Scan for the cell matching the given text and deliver its [x, y] coordinate at center. 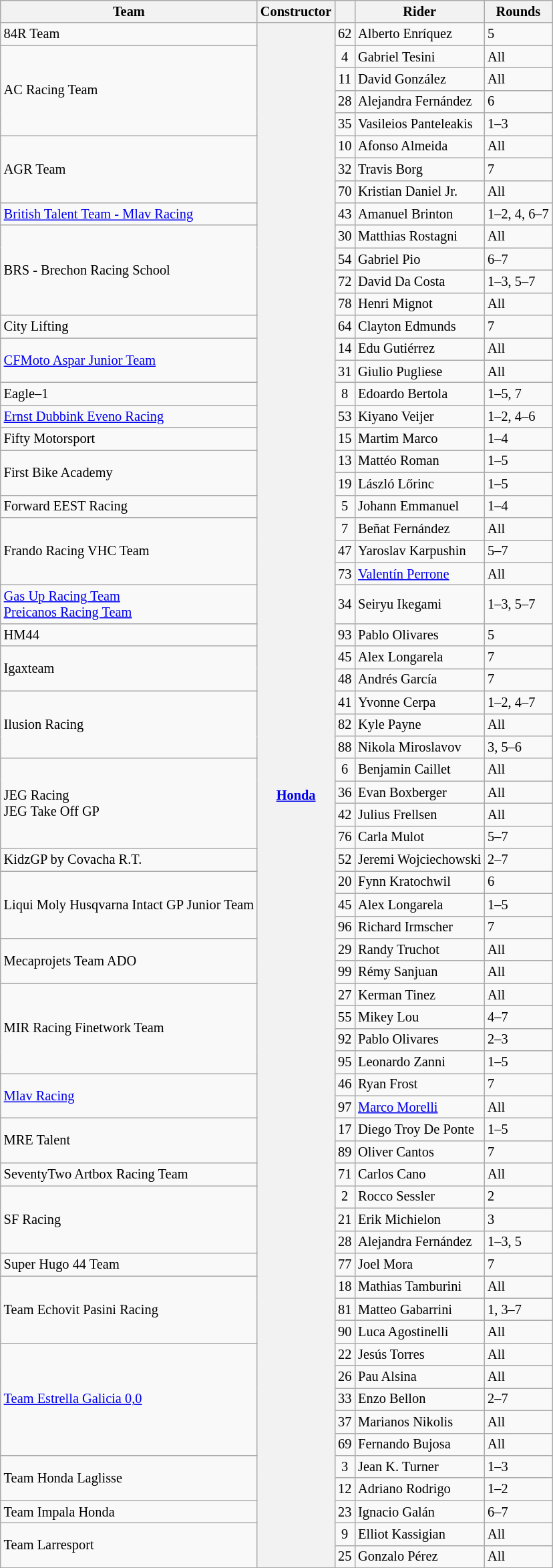
1–3, 5 [518, 1242]
1–5, 7 [518, 394]
BRS - Brechon Racing School [129, 270]
81 [345, 1309]
1–2, 4–7 [518, 702]
Matteo Gabarrini [419, 1309]
Benjamin Caillet [419, 770]
2–3 [518, 1040]
Erik Michielon [419, 1219]
25 [345, 1557]
89 [345, 1152]
SF Racing [129, 1219]
53 [345, 416]
AC Racing Team [129, 91]
Evan Boxberger [419, 792]
Carlos Cano [419, 1174]
Fynn Kratochwil [419, 882]
Jean K. Turner [419, 1466]
MIR Racing Finetwork Team [129, 1029]
Joel Mora [419, 1264]
Pau Alsina [419, 1377]
Gas Up Racing Team Preicanos Racing Team [129, 604]
77 [345, 1264]
30 [345, 237]
Super Hugo 44 Team [129, 1264]
Oliver Cantos [419, 1152]
Gonzalo Pérez [419, 1557]
Gabriel Tesini [419, 57]
Martim Marco [419, 439]
Mathias Tamburini [419, 1287]
29 [345, 949]
JEG RacingJEG Take Off GP [129, 803]
Team Impala Honda [129, 1512]
Clayton Edmunds [419, 327]
AGR Team [129, 168]
Rémy Sanjuan [419, 972]
76 [345, 837]
82 [345, 725]
David Da Costa [419, 281]
27 [345, 995]
Gabriel Pio [419, 259]
22 [345, 1354]
48 [345, 679]
12 [345, 1489]
Ignacio Galán [419, 1512]
Enzo Bellon [419, 1399]
Marianos Nikolis [419, 1422]
26 [345, 1377]
19 [345, 484]
Henri Mignot [419, 304]
Team Honda Laglisse [129, 1478]
Amanuel Brinton [419, 214]
21 [345, 1219]
72 [345, 281]
Honda [296, 795]
Vasileios Panteleakis [419, 124]
93 [345, 635]
Randy Truchot [419, 949]
88 [345, 747]
Ryan Frost [419, 1084]
László Lőrinc [419, 484]
1–2, 4–6 [518, 416]
84R Team [129, 34]
Rounds [518, 11]
92 [345, 1040]
55 [345, 1017]
42 [345, 814]
Edu Gutiérrez [419, 349]
15 [345, 439]
Nikola Miroslavov [419, 747]
Forward EEST Racing [129, 506]
34 [345, 604]
Constructor [296, 11]
10 [345, 146]
47 [345, 551]
Alberto Enríquez [419, 34]
Team [129, 11]
Jeremi Wojciechowski [419, 860]
Rider [419, 11]
David González [419, 79]
Mikey Lou [419, 1017]
Rocco Sessler [419, 1197]
32 [345, 169]
HM44 [129, 635]
1–2, 4, 6–7 [518, 214]
1, 3–7 [518, 1309]
71 [345, 1174]
City Lifting [129, 327]
Team Echovit Pasini Racing [129, 1309]
Afonso Almeida [419, 146]
17 [345, 1130]
Luca Agostinelli [419, 1331]
Eagle–1 [129, 394]
Mlav Racing [129, 1096]
70 [345, 192]
Giulio Pugliese [419, 371]
Fifty Motorsport [129, 439]
46 [345, 1084]
KidzGP by Covacha R.T. [129, 860]
Yvonne Cerpa [419, 702]
13 [345, 461]
37 [345, 1422]
73 [345, 574]
9 [345, 1534]
3, 5–6 [518, 747]
23 [345, 1512]
4 [345, 57]
Ernst Dubbink Eveno Racing [129, 416]
Fernando Bujosa [419, 1444]
Liqui Moly Husqvarna Intact GP Junior Team [129, 905]
41 [345, 702]
SeventyTwo Artbox Racing Team [129, 1174]
52 [345, 860]
54 [345, 259]
Leonardo Zanni [419, 1062]
Kerman Tinez [419, 995]
Mecaprojets Team ADO [129, 961]
Seiryu Ikegami [419, 604]
Kyle Payne [419, 725]
Matthias Rostagni [419, 237]
11 [345, 79]
CFMoto Aspar Junior Team [129, 359]
Kristian Daniel Jr. [419, 192]
First Bike Academy [129, 472]
British Talent Team - Mlav Racing [129, 214]
Frando Racing VHC Team [129, 551]
Valentín Perrone [419, 574]
20 [345, 882]
95 [345, 1062]
Kiyano Veijer [419, 416]
36 [345, 792]
96 [345, 927]
Travis Borg [419, 169]
Marco Morelli [419, 1107]
Andrés García [419, 679]
Edoardo Bertola [419, 394]
Mattéo Roman [419, 461]
64 [345, 327]
Team Estrella Galicia 0,0 [129, 1399]
Diego Troy De Ponte [419, 1130]
69 [345, 1444]
Team Larresport [129, 1545]
14 [345, 349]
Beñat Fernández [419, 528]
18 [345, 1287]
Adriano Rodrigo [419, 1489]
78 [345, 304]
90 [345, 1331]
43 [345, 214]
62 [345, 34]
31 [345, 371]
MRE Talent [129, 1141]
Julius Frellsen [419, 814]
35 [345, 124]
99 [345, 972]
Jesús Torres [419, 1354]
Richard Irmscher [419, 927]
4–7 [518, 1017]
Johann Emmanuel [419, 506]
97 [345, 1107]
33 [345, 1399]
Yaroslav Karpushin [419, 551]
Igaxteam [129, 668]
Elliot Kassigian [419, 1534]
Ilusion Racing [129, 724]
8 [345, 394]
Carla Mulot [419, 837]
1–2 [518, 1489]
